Return (x, y) of the center of cell containing provided text 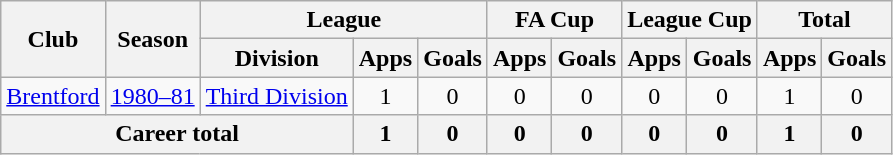
FA Cup (554, 20)
Brentford (53, 96)
League (344, 20)
Third Division (276, 96)
Season (152, 39)
Division (276, 58)
Career total (177, 134)
Club (53, 39)
1980–81 (152, 96)
League Cup (690, 20)
Total (824, 20)
